Return (X, Y) of the center of cell containing provided text 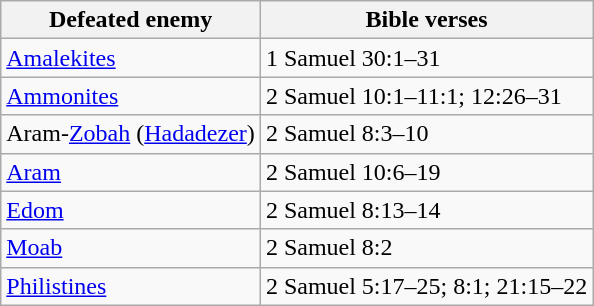
2 Samuel 8:3–10 (426, 134)
Amalekites (131, 58)
Philistines (131, 286)
Defeated enemy (131, 20)
2 Samuel 10:6–19 (426, 172)
Aram-Zobah (Hadadezer) (131, 134)
Edom (131, 210)
Bible verses (426, 20)
2 Samuel 5:17–25; 8:1; 21:15–22 (426, 286)
Moab (131, 248)
2 Samuel 10:1–11:1; 12:26–31 (426, 96)
2 Samuel 8:13–14 (426, 210)
1 Samuel 30:1–31 (426, 58)
Aram (131, 172)
Ammonites (131, 96)
2 Samuel 8:2 (426, 248)
